From the cell containing the given text, extract its center point as (X, Y) coordinate. 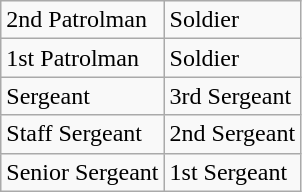
2nd Sergeant (232, 134)
Staff Sergeant (82, 134)
3rd Sergeant (232, 96)
Sergeant (82, 96)
Senior Sergeant (82, 172)
1st Sergeant (232, 172)
1st Patrolman (82, 58)
2nd Patrolman (82, 20)
